For the text-containing cell, return its midpoint in [X, Y] coordinate format. 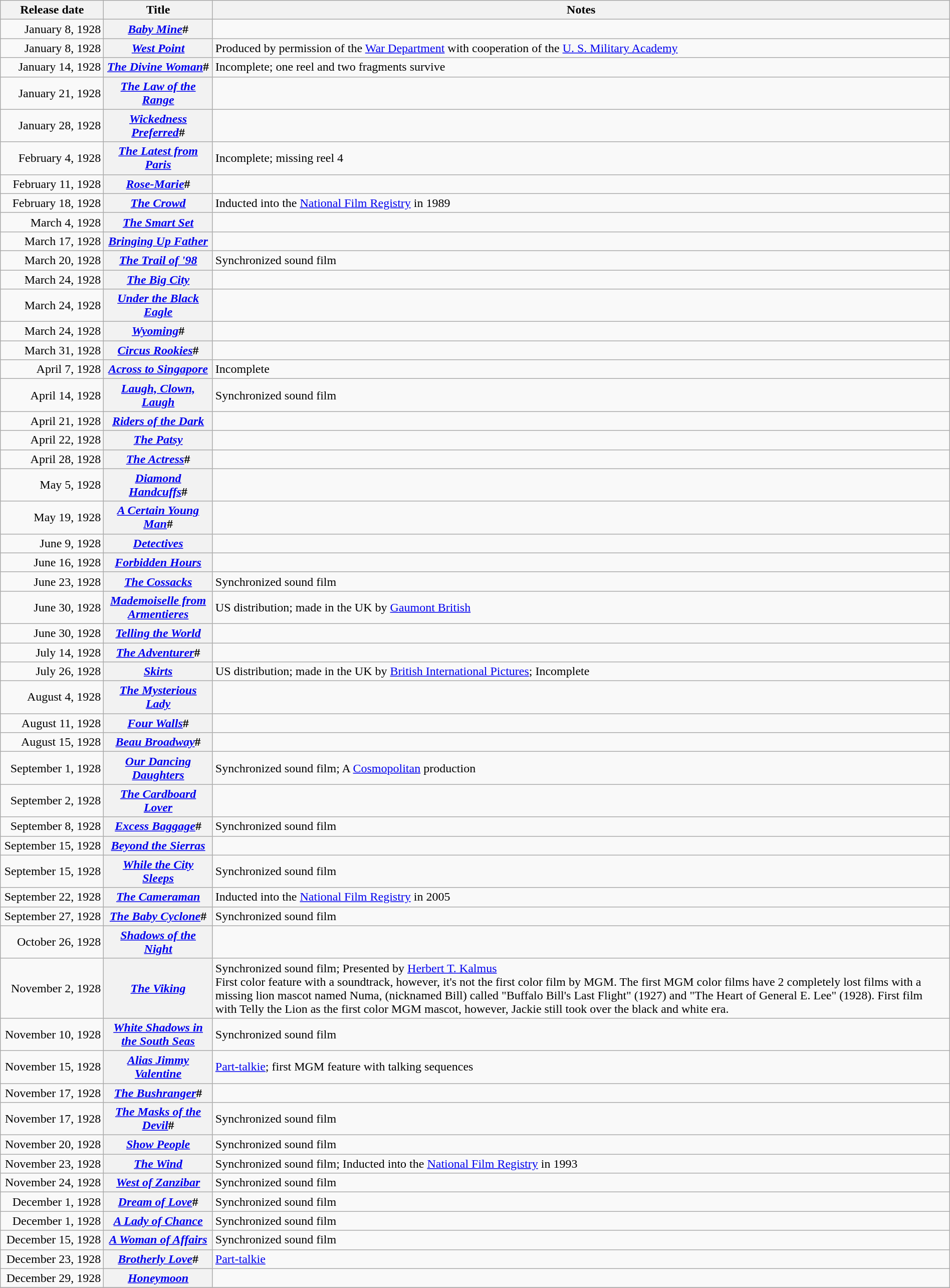
Beau Broadway# [158, 742]
Honeymoon [158, 1278]
August 11, 1928 [52, 723]
September 2, 1928 [52, 801]
A Certain Young Man# [158, 517]
December 29, 1928 [52, 1278]
November 20, 1928 [52, 1145]
The Bushranger# [158, 1093]
September 8, 1928 [52, 826]
Inducted into the National Film Registry in 2005 [581, 897]
April 22, 1928 [52, 440]
The Viking [158, 988]
January 28, 1928 [52, 125]
Four Walls# [158, 723]
June 23, 1928 [52, 581]
The Actress# [158, 459]
Skirts [158, 672]
Wickedness Preferred# [158, 125]
While the City Sleeps [158, 871]
February 4, 1928 [52, 158]
Part-talkie [581, 1259]
June 16, 1928 [52, 562]
Show People [158, 1145]
March 31, 1928 [52, 350]
November 15, 1928 [52, 1066]
October 26, 1928 [52, 942]
The Baby Cyclone# [158, 916]
Mademoiselle from Armentieres [158, 607]
February 18, 1928 [52, 203]
Synchronized sound film; Inducted into the National Film Registry in 1993 [581, 1164]
Incomplete; missing reel 4 [581, 158]
The Trail of '98 [158, 260]
The Adventurer# [158, 652]
The Cardboard Lover [158, 801]
September 22, 1928 [52, 897]
April 28, 1928 [52, 459]
The Crowd [158, 203]
March 20, 1928 [52, 260]
March 4, 1928 [52, 222]
February 11, 1928 [52, 184]
August 4, 1928 [52, 698]
The Wind [158, 1164]
White Shadows in the South Seas [158, 1034]
January 14, 1928 [52, 67]
Under the Black Eagle [158, 306]
The Cossacks [158, 581]
March 17, 1928 [52, 241]
Circus Rookies# [158, 350]
Detectives [158, 543]
April 14, 1928 [52, 395]
November 2, 1928 [52, 988]
April 7, 1928 [52, 369]
Across to Singapore [158, 369]
January 21, 1928 [52, 93]
November 23, 1928 [52, 1164]
Produced by permission of the War Department with cooperation of the U. S. Military Academy [581, 48]
June 9, 1928 [52, 543]
The Latest from Paris [158, 158]
US distribution; made in the UK by Gaumont British [581, 607]
July 14, 1928 [52, 652]
Bringing Up Father [158, 241]
Baby Mine# [158, 29]
Telling the World [158, 633]
November 10, 1928 [52, 1034]
Riders of the Dark [158, 421]
Incomplete; one reel and two fragments survive [581, 67]
September 27, 1928 [52, 916]
Title [158, 10]
Release date [52, 10]
November 24, 1928 [52, 1183]
Laugh, Clown, Laugh [158, 395]
Shadows of the Night [158, 942]
The Cameraman [158, 897]
July 26, 1928 [52, 672]
April 21, 1928 [52, 421]
September 1, 1928 [52, 768]
Wyoming# [158, 331]
Synchronized sound film; A Cosmopolitan production [581, 768]
Inducted into the National Film Registry in 1989 [581, 203]
A Lady of Chance [158, 1221]
Diamond Handcuffs# [158, 485]
Forbidden Hours [158, 562]
December 23, 1928 [52, 1259]
A Woman of Affairs [158, 1240]
Brotherly Love# [158, 1259]
May 5, 1928 [52, 485]
Incomplete [581, 369]
The Patsy [158, 440]
Our Dancing Daughters [158, 768]
West Point [158, 48]
Beyond the Sierras [158, 845]
The Mysterious Lady [158, 698]
The Big City [158, 279]
The Smart Set [158, 222]
Rose-Marie# [158, 184]
December 15, 1928 [52, 1240]
West of Zanzibar [158, 1183]
May 19, 1928 [52, 517]
US distribution; made in the UK by British International Pictures; Incomplete [581, 672]
The Law of the Range [158, 93]
Part-talkie; first MGM feature with talking sequences [581, 1066]
The Divine Woman# [158, 67]
Alias Jimmy Valentine [158, 1066]
The Masks of the Devil# [158, 1119]
Excess Baggage# [158, 826]
Notes [581, 10]
August 15, 1928 [52, 742]
Dream of Love# [158, 1202]
